Provide the (X, Y) coordinate of the cell's center where the given text is located.  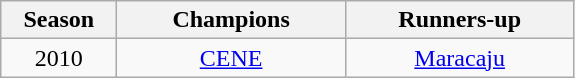
2010 (59, 58)
Season (59, 20)
CENE (232, 58)
Maracaju (460, 58)
Champions (232, 20)
Runners-up (460, 20)
